Capture the cell that displays the provided text and extract its (x, y) central coordinate. 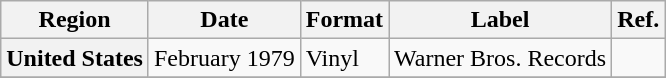
Region (75, 20)
February 1979 (224, 58)
Vinyl (344, 58)
Warner Bros. Records (500, 58)
United States (75, 58)
Ref. (638, 20)
Label (500, 20)
Format (344, 20)
Date (224, 20)
